Identify which cell holds the provided text, then report its (x, y) central coordinate. 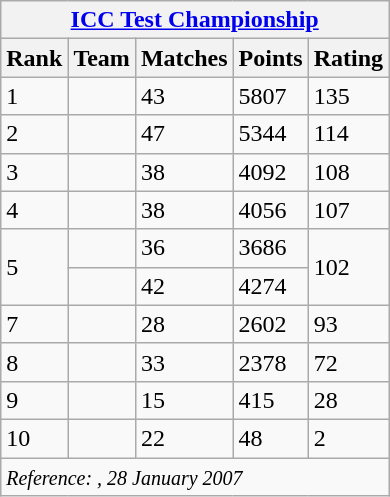
5 (34, 267)
415 (270, 400)
108 (348, 172)
4092 (270, 172)
135 (348, 96)
72 (348, 362)
7 (34, 324)
Team (102, 58)
3686 (270, 248)
107 (348, 210)
Rating (348, 58)
3 (34, 172)
5344 (270, 134)
Points (270, 58)
4274 (270, 286)
48 (270, 438)
10 (34, 438)
5807 (270, 96)
Rank (34, 58)
4056 (270, 210)
102 (348, 267)
43 (184, 96)
114 (348, 134)
2378 (270, 362)
1 (34, 96)
47 (184, 134)
2602 (270, 324)
42 (184, 286)
15 (184, 400)
9 (34, 400)
93 (348, 324)
8 (34, 362)
4 (34, 210)
Matches (184, 58)
33 (184, 362)
36 (184, 248)
Reference: , 28 January 2007 (195, 477)
22 (184, 438)
ICC Test Championship (195, 20)
